Find where the given text appears and provide that cell's center as [X, Y] coordinate. 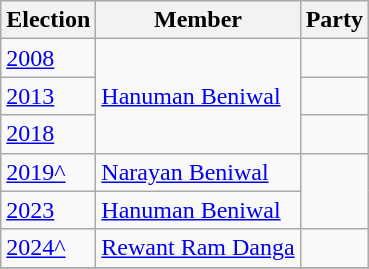
Narayan Beniwal [198, 172]
Rewant Ram Danga [198, 248]
2023 [48, 210]
Party [334, 20]
2013 [48, 96]
2008 [48, 58]
2019^ [48, 172]
Election [48, 20]
Member [198, 20]
2018 [48, 134]
2024^ [48, 248]
